Locate the cell with the specified text and output its (x, y) center coordinate. 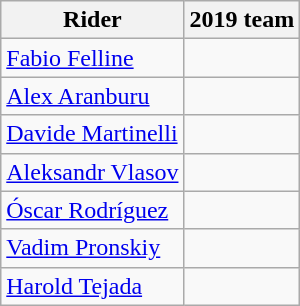
Alex Aranburu (92, 96)
Vadim Pronskiy (92, 248)
Aleksandr Vlasov (92, 172)
Óscar Rodríguez (92, 210)
Fabio Felline (92, 58)
Rider (92, 20)
2019 team (242, 20)
Davide Martinelli (92, 134)
Harold Tejada (92, 286)
